Detect which cell encompasses the target text, then output its (X, Y) center coordinate. 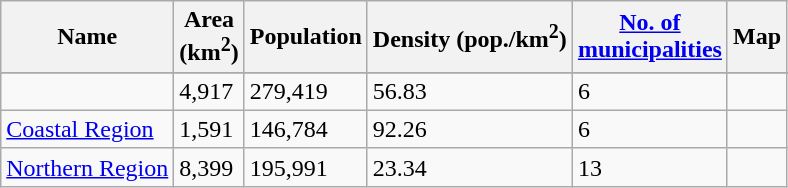
1,591 (209, 129)
195,991 (306, 167)
8,399 (209, 167)
Name (88, 37)
Population (306, 37)
23.34 (470, 167)
Map (756, 37)
146,784 (306, 129)
Coastal Region (88, 129)
92.26 (470, 129)
13 (650, 167)
56.83 (470, 91)
4,917 (209, 91)
Northern Region (88, 167)
No. ofmunicipalities (650, 37)
Density (pop./km2) (470, 37)
279,419 (306, 91)
Area(km2) (209, 37)
